Pinpoint the cell where the given text exists, returning its [x, y] midpoint coordinate. 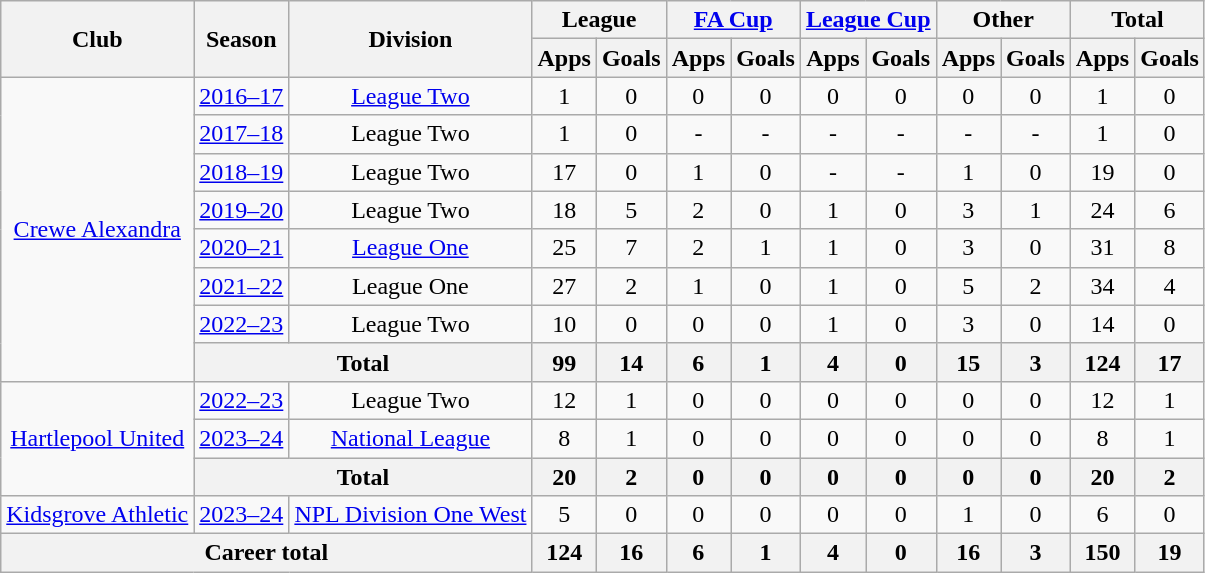
Career total [266, 553]
15 [968, 362]
FA Cup [733, 20]
Hartlepool United [98, 438]
Club [98, 39]
Season [242, 39]
7 [631, 248]
National League [410, 438]
10 [564, 324]
2021–22 [242, 286]
34 [1102, 286]
2019–20 [242, 210]
99 [564, 362]
27 [564, 286]
League [599, 20]
League Cup [868, 20]
2020–21 [242, 248]
Kidsgrove Athletic [98, 515]
Other [1003, 20]
NPL Division One West [410, 515]
18 [564, 210]
2018–19 [242, 172]
Crewe Alexandra [98, 229]
25 [564, 248]
2016–17 [242, 96]
31 [1102, 248]
150 [1102, 553]
24 [1102, 210]
Division [410, 39]
2017–18 [242, 134]
